From the cell containing the given text, extract its center point as [X, Y] coordinate. 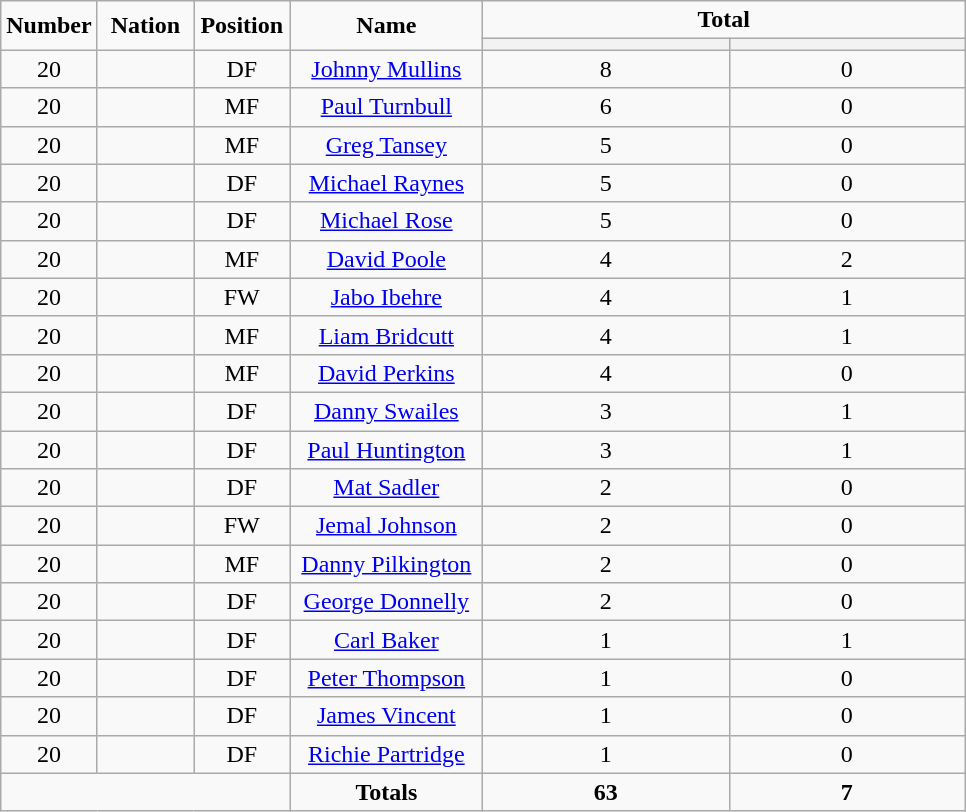
Nation [145, 26]
Totals [386, 792]
63 [606, 792]
Jemal Johnson [386, 526]
Michael Raynes [386, 183]
Jabo Ibehre [386, 297]
Carl Baker [386, 640]
Number [49, 26]
Paul Huntington [386, 449]
7 [847, 792]
James Vincent [386, 716]
Total [724, 20]
Paul Turnbull [386, 107]
Liam Bridcutt [386, 335]
Name [386, 26]
George Donnelly [386, 602]
Peter Thompson [386, 678]
Danny Pilkington [386, 564]
Greg Tansey [386, 145]
David Perkins [386, 373]
David Poole [386, 259]
Johnny Mullins [386, 69]
Mat Sadler [386, 488]
Position [242, 26]
8 [606, 69]
Danny Swailes [386, 411]
6 [606, 107]
Richie Partridge [386, 754]
Michael Rose [386, 221]
